Identify which cell holds the provided text, then report its (X, Y) central coordinate. 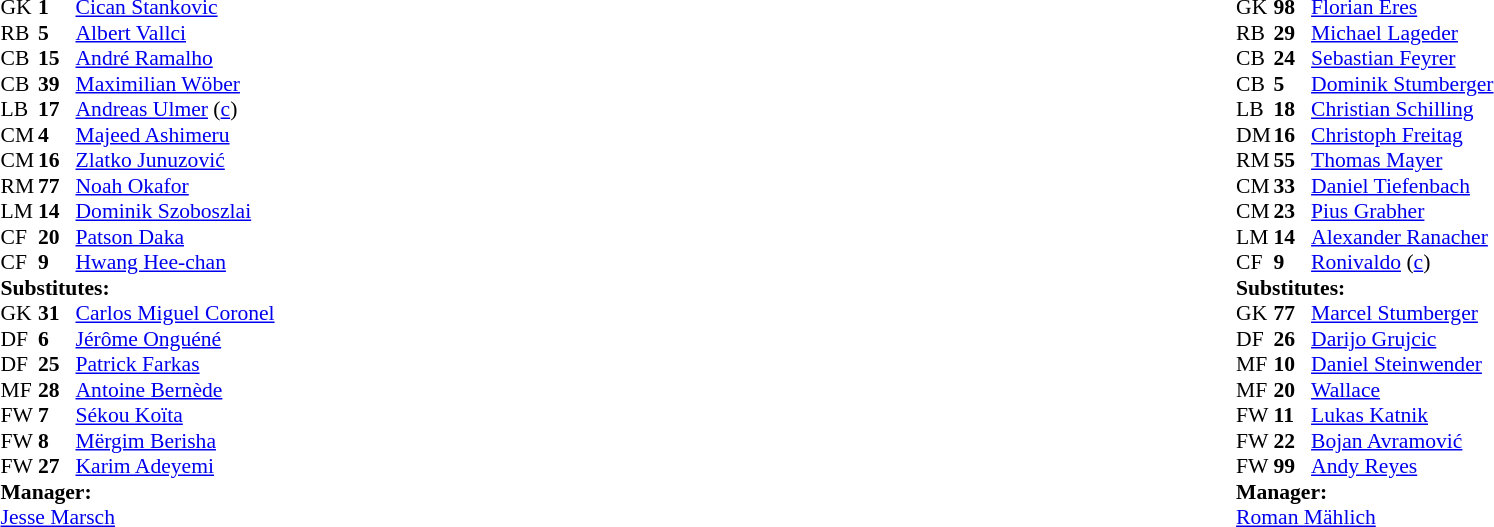
Zlatko Junuzović (176, 161)
4 (57, 135)
Pius Grabher (1402, 211)
Andreas Ulmer (c) (176, 109)
Noah Okafor (176, 186)
Majeed Ashimeru (176, 135)
22 (1293, 441)
27 (57, 467)
Darijo Grujcic (1402, 339)
Karim Adeyemi (176, 467)
Albert Vallci (176, 33)
Mërgim Berisha (176, 441)
33 (1293, 186)
Jérôme Onguéné (176, 339)
Daniel Tiefenbach (1402, 186)
6 (57, 339)
8 (57, 441)
Antoine Bernède (176, 390)
25 (57, 365)
Maximilian Wöber (176, 84)
31 (57, 313)
29 (1293, 33)
26 (1293, 339)
Patson Daka (176, 237)
17 (57, 109)
Patrick Farkas (176, 365)
Thomas Mayer (1402, 161)
André Ramalho (176, 59)
Dominik Szoboszlai (176, 211)
Marcel Stumberger (1402, 313)
Dominik Stumberger (1402, 84)
Christoph Freitag (1402, 135)
Alexander Ranacher (1402, 237)
Wallace (1402, 390)
15 (57, 59)
7 (57, 415)
55 (1293, 161)
Ronivaldo (c) (1402, 263)
24 (1293, 59)
Michael Lageder (1402, 33)
18 (1293, 109)
28 (57, 390)
Daniel Steinwender (1402, 365)
Sékou Koïta (176, 415)
Christian Schilling (1402, 109)
Andy Reyes (1402, 467)
39 (57, 84)
10 (1293, 365)
Hwang Hee-chan (176, 263)
23 (1293, 211)
Carlos Miguel Coronel (176, 313)
Sebastian Feyrer (1402, 59)
DM (1255, 135)
11 (1293, 415)
Lukas Katnik (1402, 415)
Bojan Avramović (1402, 441)
99 (1293, 467)
